Return the (X, Y) coordinate for the center point of the cell that contains the specified text.  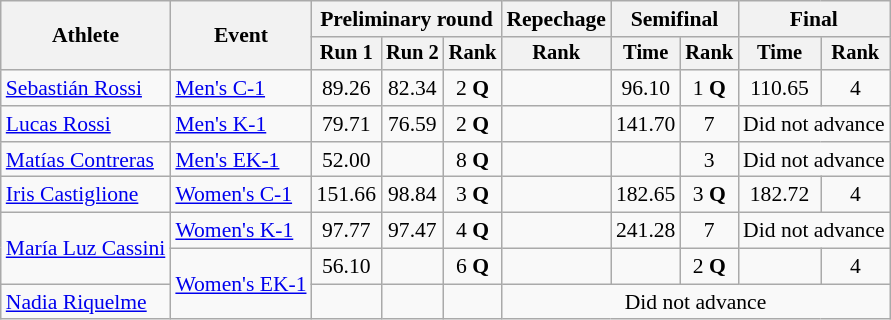
Run 2 (412, 54)
Iris Castiglione (86, 195)
Final (814, 19)
Men's C-1 (240, 88)
96.10 (646, 88)
52.00 (346, 160)
Run 1 (346, 54)
97.77 (346, 231)
Women's EK-1 (240, 284)
98.84 (412, 195)
Semifinal (674, 19)
Women's K-1 (240, 231)
Men's EK-1 (240, 160)
3 (709, 160)
Preliminary round (407, 19)
79.71 (346, 124)
Men's K-1 (240, 124)
Matías Contreras (86, 160)
Women's C-1 (240, 195)
241.28 (646, 231)
Repechage (556, 19)
María Luz Cassini (86, 248)
182.72 (780, 195)
82.34 (412, 88)
141.70 (646, 124)
76.59 (412, 124)
151.66 (346, 195)
56.10 (346, 267)
97.47 (412, 231)
Sebastián Rossi (86, 88)
8 Q (473, 160)
4 Q (473, 231)
89.26 (346, 88)
Lucas Rossi (86, 124)
6 Q (473, 267)
Event (240, 36)
1 Q (709, 88)
182.65 (646, 195)
Nadia Riquelme (86, 302)
110.65 (780, 88)
Athlete (86, 36)
